Search for the cell housing the specified text and yield its [X, Y] center coordinate. 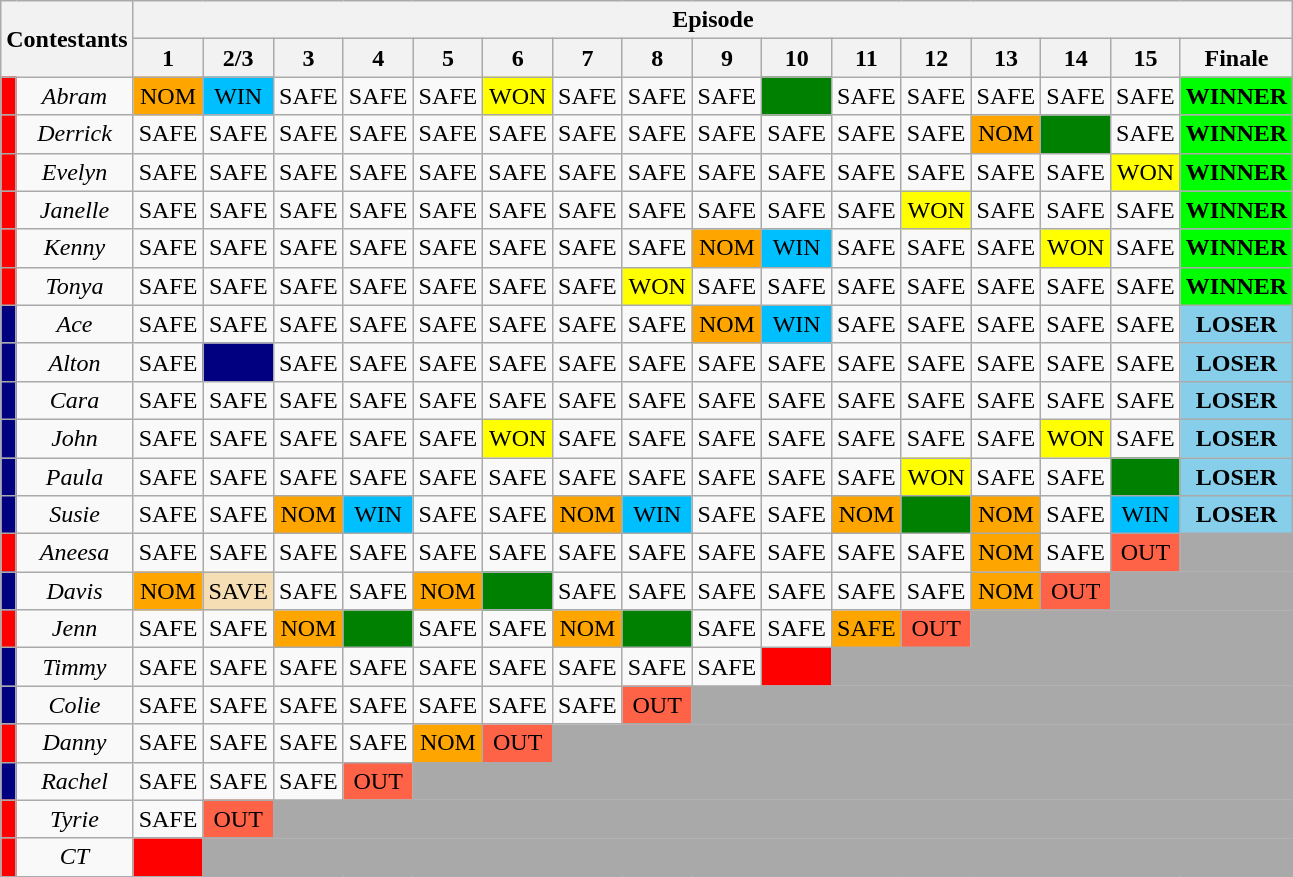
Derrick [74, 134]
John [74, 438]
9 [727, 58]
Rachel [74, 781]
3 [309, 58]
10 [797, 58]
Abram [74, 96]
Tonya [74, 286]
Aneesa [74, 553]
Paula [74, 477]
Episode [713, 20]
Evelyn [74, 172]
Finale [1236, 58]
Kenny [74, 248]
8 [657, 58]
Cara [74, 400]
Ace [74, 324]
Davis [74, 591]
Timmy [74, 667]
13 [1006, 58]
11 [867, 58]
15 [1146, 58]
14 [1076, 58]
Alton [74, 362]
12 [936, 58]
1 [168, 58]
Jenn [74, 629]
2/3 [238, 58]
Susie [74, 515]
5 [448, 58]
Tyrie [74, 819]
CT [74, 857]
6 [518, 58]
7 [588, 58]
Janelle [74, 210]
4 [378, 58]
Colie [74, 705]
Danny [74, 743]
Contestants [67, 39]
SAVE [238, 591]
